For the text-containing cell, return its midpoint in (X, Y) coordinate format. 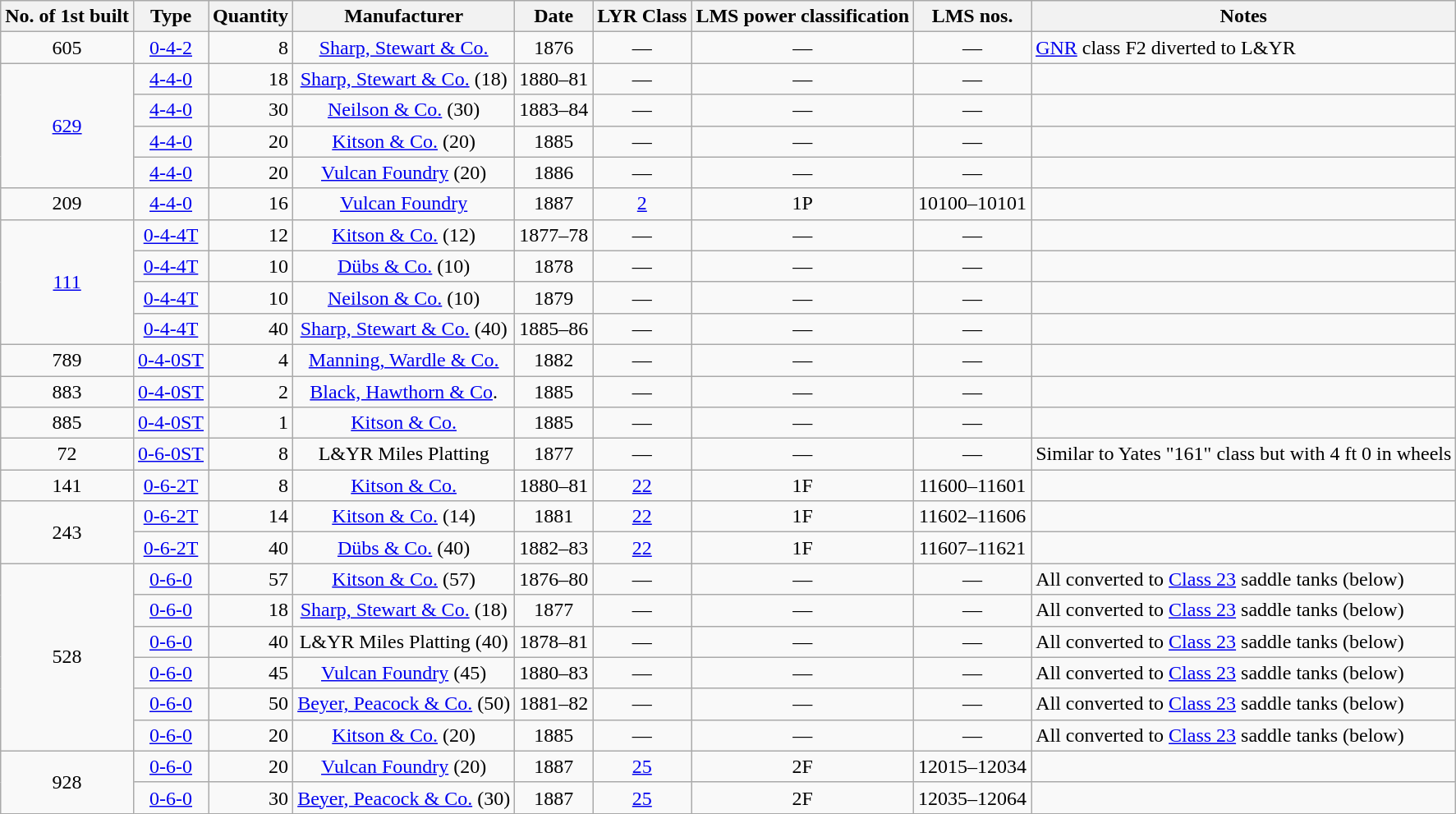
16 (251, 204)
45 (251, 673)
GNR class F2 diverted to L&YR (1243, 48)
1877–78 (553, 235)
Vulcan Foundry (404, 204)
1883–84 (553, 110)
Sharp, Stewart & Co. (404, 48)
1878–81 (553, 642)
209 (67, 204)
1881–82 (553, 704)
No. of 1st built (67, 16)
1P (803, 204)
0-6-0ST (171, 454)
243 (67, 532)
605 (67, 48)
1880–83 (553, 673)
14 (251, 517)
1879 (553, 297)
1876 (553, 48)
12 (251, 235)
LMS nos. (972, 16)
Black, Hawthorn & Co. (404, 392)
789 (67, 360)
12035–12064 (972, 798)
111 (67, 282)
Vulcan Foundry (45) (404, 673)
57 (251, 579)
12015–12034 (972, 766)
11602–11606 (972, 517)
Sharp, Stewart & Co. (40) (404, 329)
50 (251, 704)
Beyer, Peacock & Co. (30) (404, 798)
629 (67, 126)
L&YR Miles Platting (40) (404, 642)
Neilson & Co. (10) (404, 297)
L&YR Miles Platting (404, 454)
1 (251, 423)
72 (67, 454)
LMS power classification (803, 16)
Dübs & Co. (10) (404, 266)
Dübs & Co. (40) (404, 548)
Manning, Wardle & Co. (404, 360)
Neilson & Co. (30) (404, 110)
1885–86 (553, 329)
883 (67, 392)
Kitson & Co. (14) (404, 517)
Similar to Yates "161" class but with 4 ft 0 in wheels (1243, 454)
Beyer, Peacock & Co. (50) (404, 704)
Quantity (251, 16)
11607–11621 (972, 548)
0-4-2 (171, 48)
LYR Class (642, 16)
4 (251, 360)
1882–83 (553, 548)
1886 (553, 172)
Kitson & Co. (57) (404, 579)
Type (171, 16)
1881 (553, 517)
885 (67, 423)
Kitson & Co. (12) (404, 235)
11600–11601 (972, 485)
Notes (1243, 16)
10100–10101 (972, 204)
141 (67, 485)
928 (67, 782)
1876–80 (553, 579)
528 (67, 657)
Manufacturer (404, 16)
1882 (553, 360)
1878 (553, 266)
Date (553, 16)
